Return the [x, y] coordinate for the center point of the cell that contains the specified text.  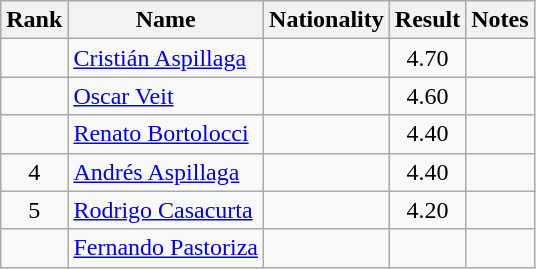
Oscar Veit [166, 96]
4.60 [427, 96]
Name [166, 20]
Cristián Aspillaga [166, 58]
Andrés Aspillaga [166, 172]
4.20 [427, 210]
4.70 [427, 58]
Notes [500, 20]
4 [34, 172]
Nationality [327, 20]
Renato Bortolocci [166, 134]
5 [34, 210]
Result [427, 20]
Rank [34, 20]
Rodrigo Casacurta [166, 210]
Fernando Pastoriza [166, 248]
